From the cell containing the given text, extract its center point as (x, y) coordinate. 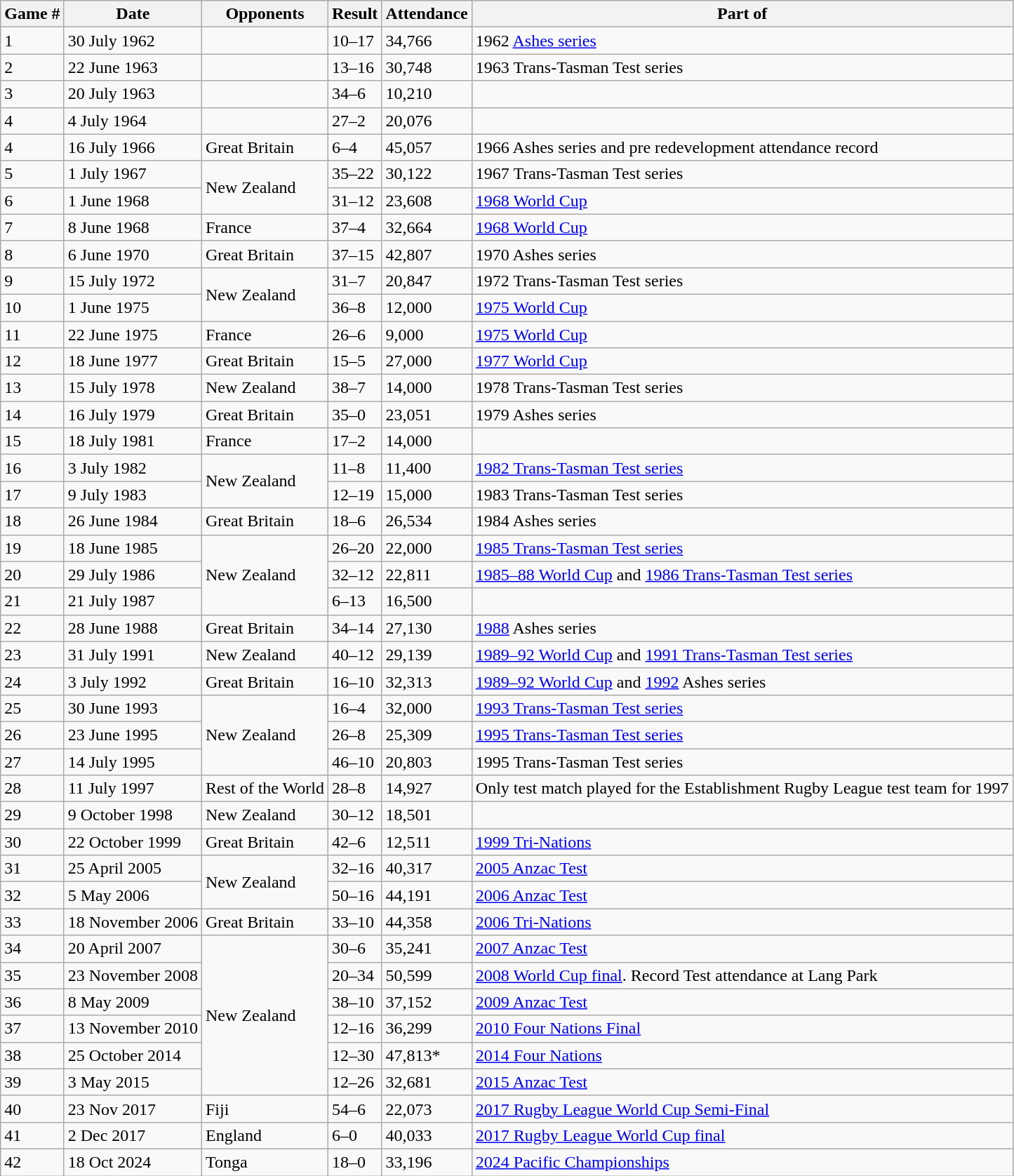
6–13 (354, 601)
22 October 1999 (133, 842)
11 (32, 335)
31 July 1991 (133, 655)
4 July 1964 (133, 121)
19 (32, 548)
35–0 (354, 415)
42–6 (354, 842)
20,847 (427, 281)
32,313 (427, 681)
2014 Four Nations (742, 1055)
7 (32, 227)
1966 Ashes series and pre redevelopment attendance record (742, 147)
34 (32, 949)
30–12 (354, 815)
5 (32, 174)
1984 Ashes series (742, 521)
42 (32, 1162)
31–12 (354, 201)
22 June 1963 (133, 67)
6–0 (354, 1135)
20 April 2007 (133, 949)
30–6 (354, 949)
2 (32, 67)
38–10 (354, 1002)
12–30 (354, 1055)
1983 Trans-Tasman Test series (742, 495)
2 Dec 2017 (133, 1135)
1979 Ashes series (742, 415)
12–19 (354, 495)
26–8 (354, 735)
3 May 2015 (133, 1082)
18 Oct 2024 (133, 1162)
20 (32, 575)
22,811 (427, 575)
Rest of the World (265, 789)
12–26 (354, 1082)
8 June 1968 (133, 227)
1967 Trans-Tasman Test series (742, 174)
20,803 (427, 761)
2017 Rugby League World Cup final (742, 1135)
18,501 (427, 815)
30 June 1993 (133, 708)
37–4 (354, 227)
41 (32, 1135)
50,599 (427, 975)
35–22 (354, 174)
18 July 1981 (133, 441)
Tonga (265, 1162)
30,122 (427, 174)
32,664 (427, 227)
Opponents (265, 14)
3 (32, 94)
1 June 1975 (133, 307)
21 (32, 601)
30 (32, 842)
14,927 (427, 789)
50–16 (354, 895)
2010 Four Nations Final (742, 1029)
8 (32, 254)
9 July 1983 (133, 495)
31–7 (354, 281)
1985 Trans-Tasman Test series (742, 548)
31 (32, 869)
14 July 1995 (133, 761)
23 November 2008 (133, 975)
20 July 1963 (133, 94)
2024 Pacific Championships (742, 1162)
15 July 1978 (133, 388)
17–2 (354, 441)
36,299 (427, 1029)
26 June 1984 (133, 521)
10,210 (427, 94)
22 (32, 628)
1999 Tri-Nations (742, 842)
15–5 (354, 361)
11,400 (427, 468)
16 July 1966 (133, 147)
11 July 1997 (133, 789)
18–6 (354, 521)
2017 Rugby League World Cup Semi-Final (742, 1109)
18 November 2006 (133, 922)
26,534 (427, 521)
23,051 (427, 415)
6 June 1970 (133, 254)
17 (32, 495)
9,000 (427, 335)
2008 World Cup final. Record Test attendance at Lang Park (742, 975)
9 (32, 281)
16,500 (427, 601)
1978 Trans-Tasman Test series (742, 388)
44,191 (427, 895)
2005 Anzac Test (742, 869)
26 (32, 735)
46–10 (354, 761)
34,766 (427, 41)
34–14 (354, 628)
18–0 (354, 1162)
25,309 (427, 735)
32,681 (427, 1082)
37–15 (354, 254)
Fiji (265, 1109)
12 (32, 361)
40–12 (354, 655)
32–16 (354, 869)
44,358 (427, 922)
11–8 (354, 468)
Result (354, 14)
16 July 1979 (133, 415)
30 July 1962 (133, 41)
26–20 (354, 548)
15 (32, 441)
1977 World Cup (742, 361)
10–17 (354, 41)
6 (32, 201)
20,076 (427, 121)
1 June 1968 (133, 201)
3 July 1982 (133, 468)
37 (32, 1029)
34–6 (354, 94)
23,608 (427, 201)
15 July 1972 (133, 281)
25 October 2014 (133, 1055)
35,241 (427, 949)
23 June 1995 (133, 735)
54–6 (354, 1109)
33–10 (354, 922)
18 June 1977 (133, 361)
36 (32, 1002)
1988 Ashes series (742, 628)
20–34 (354, 975)
1989–92 World Cup and 1992 Ashes series (742, 681)
1 July 1967 (133, 174)
18 June 1985 (133, 548)
35 (32, 975)
15,000 (427, 495)
36–8 (354, 307)
22,073 (427, 1109)
13–16 (354, 67)
33 (32, 922)
2015 Anzac Test (742, 1082)
16–4 (354, 708)
27,130 (427, 628)
45,057 (427, 147)
2007 Anzac Test (742, 949)
Part of (742, 14)
21 July 1987 (133, 601)
28 (32, 789)
38–7 (354, 388)
40,317 (427, 869)
8 May 2009 (133, 1002)
1962 Ashes series (742, 41)
1993 Trans-Tasman Test series (742, 708)
Only test match played for the Establishment Rugby League test team for 1997 (742, 789)
Attendance (427, 14)
18 (32, 521)
1989–92 World Cup and 1991 Trans-Tasman Test series (742, 655)
1985–88 World Cup and 1986 Trans-Tasman Test series (742, 575)
23 (32, 655)
12,511 (427, 842)
5 May 2006 (133, 895)
9 October 1998 (133, 815)
1 (32, 41)
1963 Trans-Tasman Test series (742, 67)
23 Nov 2017 (133, 1109)
38 (32, 1055)
40,033 (427, 1135)
14 (32, 415)
12–16 (354, 1029)
Game # (32, 14)
28–8 (354, 789)
33,196 (427, 1162)
England (265, 1135)
40 (32, 1109)
39 (32, 1082)
29,139 (427, 655)
47,813* (427, 1055)
22,000 (427, 548)
25 (32, 708)
12,000 (427, 307)
42,807 (427, 254)
16 (32, 468)
13 (32, 388)
29 (32, 815)
32 (32, 895)
27,000 (427, 361)
32–12 (354, 575)
32,000 (427, 708)
30,748 (427, 67)
3 July 1992 (133, 681)
26–6 (354, 335)
Date (133, 14)
27 (32, 761)
16–10 (354, 681)
1970 Ashes series (742, 254)
29 July 1986 (133, 575)
27–2 (354, 121)
22 June 1975 (133, 335)
28 June 1988 (133, 628)
2006 Anzac Test (742, 895)
37,152 (427, 1002)
2009 Anzac Test (742, 1002)
24 (32, 681)
13 November 2010 (133, 1029)
25 April 2005 (133, 869)
1982 Trans-Tasman Test series (742, 468)
1972 Trans-Tasman Test series (742, 281)
6–4 (354, 147)
2006 Tri-Nations (742, 922)
10 (32, 307)
